Locate the cell with the specified text and output its (x, y) center coordinate. 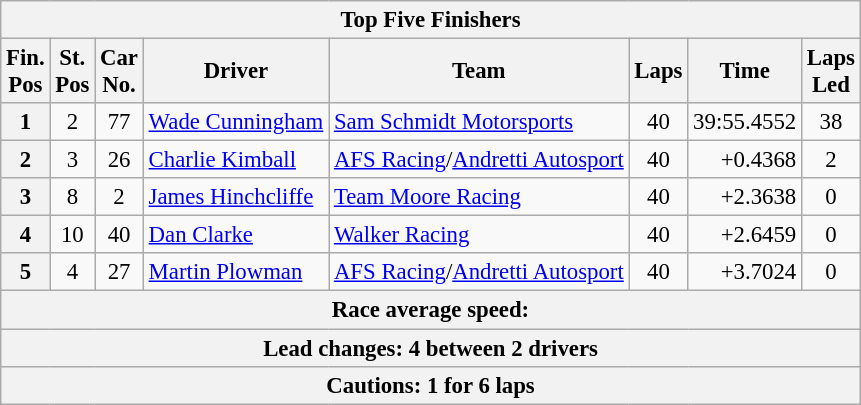
+0.4368 (745, 160)
Walker Racing (479, 235)
CarNo. (120, 72)
1 (26, 122)
Charlie Kimball (236, 160)
38 (832, 122)
39:55.4552 (745, 122)
Time (745, 72)
77 (120, 122)
Lead changes: 4 between 2 drivers (431, 348)
Sam Schmidt Motorsports (479, 122)
Team Moore Racing (479, 197)
Martin Plowman (236, 273)
St.Pos (72, 72)
+3.7024 (745, 273)
Race average speed: (431, 310)
27 (120, 273)
Laps (658, 72)
Fin.Pos (26, 72)
5 (26, 273)
+2.3638 (745, 197)
26 (120, 160)
James Hinchcliffe (236, 197)
Driver (236, 72)
Team (479, 72)
Cautions: 1 for 6 laps (431, 385)
Top Five Finishers (431, 20)
Dan Clarke (236, 235)
Wade Cunningham (236, 122)
8 (72, 197)
+2.6459 (745, 235)
10 (72, 235)
LapsLed (832, 72)
